Return the (x, y) coordinate for the center point of the cell that contains the specified text.  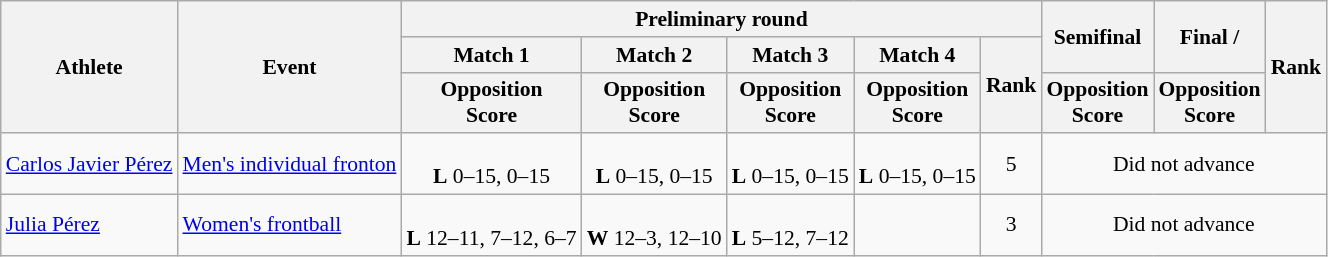
Men's individual fronton (290, 164)
Carlos Javier Pérez (90, 164)
Preliminary round (721, 19)
Athlete (90, 67)
Julia Pérez (90, 226)
Match 4 (918, 55)
W 12–3, 12–10 (654, 226)
L 5–12, 7–12 (790, 226)
3 (1012, 226)
5 (1012, 164)
Women's frontball (290, 226)
Match 3 (790, 55)
Match 2 (654, 55)
Match 1 (491, 55)
Final / (1210, 36)
Semifinal (1097, 36)
L 12–11, 7–12, 6–7 (491, 226)
Event (290, 67)
